Return the (X, Y) coordinate for the center point of the cell that contains the specified text.  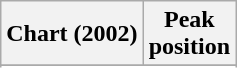
Peakposition (189, 34)
Chart (2002) (72, 34)
